Find where the given text appears and provide that cell's center as (X, Y) coordinate. 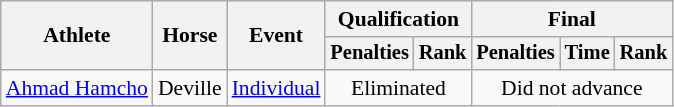
Event (276, 36)
Eliminated (398, 88)
Qualification (398, 19)
Deville (190, 88)
Final (572, 19)
Ahmad Hamcho (77, 88)
Athlete (77, 36)
Time (588, 54)
Horse (190, 36)
Individual (276, 88)
Did not advance (572, 88)
